Return [x, y] of the center of cell containing provided text 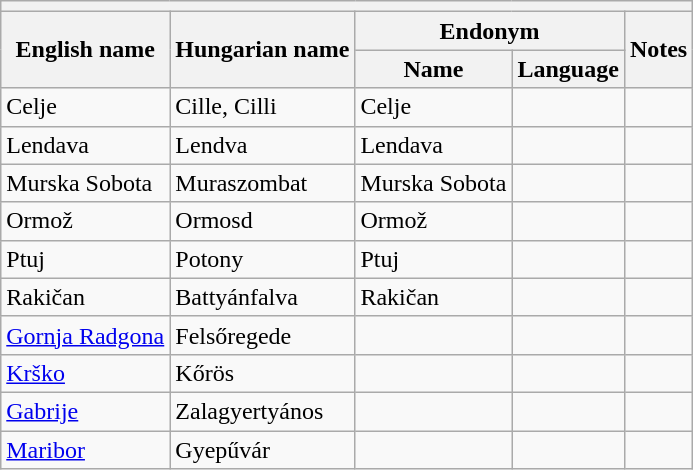
Cille, Cilli [262, 107]
English name [86, 50]
Gyepűvár [262, 449]
Gornja Radgona [86, 335]
Zalagyertyános [262, 411]
Notes [658, 50]
Felsőregede [262, 335]
Lendva [262, 145]
Endonym [490, 31]
Language [568, 69]
Battyánfalva [262, 297]
Krško [86, 373]
Potony [262, 259]
Kőrös [262, 373]
Hungarian name [262, 50]
Muraszombat [262, 183]
Ormosd [262, 221]
Gabrije [86, 411]
Name [434, 69]
Maribor [86, 449]
